Search for the cell housing the specified text and yield its (X, Y) center coordinate. 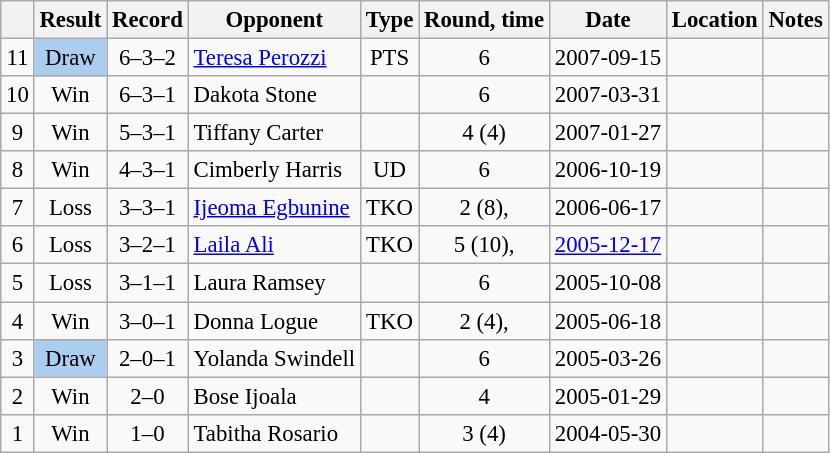
Location (714, 20)
2 (4), (484, 321)
2005-03-26 (608, 358)
7 (18, 208)
2007-09-15 (608, 58)
Round, time (484, 20)
Result (70, 20)
Teresa Perozzi (274, 58)
Notes (796, 20)
1 (18, 433)
1–0 (148, 433)
3–3–1 (148, 208)
Record (148, 20)
Laila Ali (274, 245)
2–0 (148, 396)
2005-01-29 (608, 396)
11 (18, 58)
4 (4) (484, 133)
2005-06-18 (608, 321)
Opponent (274, 20)
Cimberly Harris (274, 170)
2006-06-17 (608, 208)
5 (10), (484, 245)
Donna Logue (274, 321)
2–0–1 (148, 358)
10 (18, 95)
2006-10-19 (608, 170)
2005-10-08 (608, 283)
Dakota Stone (274, 95)
3 (4) (484, 433)
6–3–1 (148, 95)
9 (18, 133)
2007-03-31 (608, 95)
3 (18, 358)
Tabitha Rosario (274, 433)
5 (18, 283)
6–3–2 (148, 58)
3–2–1 (148, 245)
2005-12-17 (608, 245)
2007-01-27 (608, 133)
Yolanda Swindell (274, 358)
2 (8), (484, 208)
4–3–1 (148, 170)
Type (389, 20)
3–0–1 (148, 321)
Laura Ramsey (274, 283)
8 (18, 170)
Date (608, 20)
Ijeoma Egbunine (274, 208)
Bose Ijoala (274, 396)
5–3–1 (148, 133)
2004-05-30 (608, 433)
PTS (389, 58)
Tiffany Carter (274, 133)
2 (18, 396)
UD (389, 170)
3–1–1 (148, 283)
